Return the [X, Y] coordinate for the center point of the cell that contains the specified text.  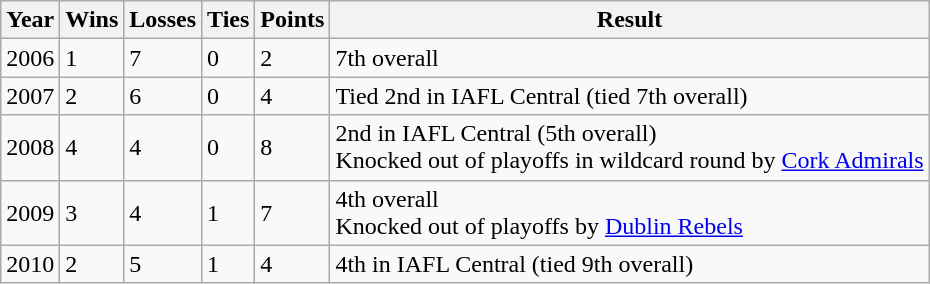
4th in IAFL Central (tied 9th overall) [630, 264]
2007 [30, 96]
Losses [163, 20]
4th overallKnocked out of playoffs by Dublin Rebels [630, 212]
6 [163, 96]
2006 [30, 58]
2008 [30, 148]
7th overall [630, 58]
Year [30, 20]
Tied 2nd in IAFL Central (tied 7th overall) [630, 96]
2010 [30, 264]
Points [292, 20]
3 [92, 212]
Wins [92, 20]
8 [292, 148]
Result [630, 20]
2nd in IAFL Central (5th overall)Knocked out of playoffs in wildcard round by Cork Admirals [630, 148]
2009 [30, 212]
Ties [228, 20]
5 [163, 264]
